Extract the (x, y) coordinate from the center of the cell holding the provided text.  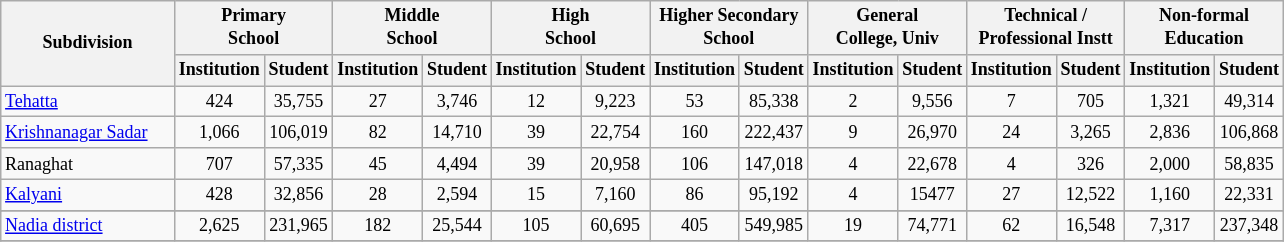
26,970 (932, 132)
HighSchool (570, 28)
74,771 (932, 226)
7,160 (616, 194)
58,835 (1250, 164)
707 (219, 164)
12 (536, 102)
Higher SecondarySchool (729, 28)
95,192 (774, 194)
PrimarySchool (253, 28)
2,000 (1170, 164)
Non-formalEducation (1204, 28)
Technical /Professional Instt (1045, 28)
237,348 (1250, 226)
105 (536, 226)
182 (378, 226)
549,985 (774, 226)
9 (853, 132)
147,018 (774, 164)
1,321 (1170, 102)
GeneralCollege, Univ (887, 28)
428 (219, 194)
Kalyani (88, 194)
7,317 (1170, 226)
19 (853, 226)
45 (378, 164)
424 (219, 102)
Krishnanagar Sadar (88, 132)
60,695 (616, 226)
Ranaghat (88, 164)
1,066 (219, 132)
3,746 (458, 102)
7 (1011, 102)
106,868 (1250, 132)
25,544 (458, 226)
2,836 (1170, 132)
222,437 (774, 132)
62 (1011, 226)
106,019 (298, 132)
Subdivision (88, 44)
4,494 (458, 164)
12,522 (1090, 194)
MiddleSchool (412, 28)
705 (1090, 102)
22,678 (932, 164)
15 (536, 194)
9,556 (932, 102)
2,625 (219, 226)
16,548 (1090, 226)
57,335 (298, 164)
3,265 (1090, 132)
24 (1011, 132)
231,965 (298, 226)
2 (853, 102)
1,160 (1170, 194)
326 (1090, 164)
53 (695, 102)
82 (378, 132)
32,856 (298, 194)
49,314 (1250, 102)
22,331 (1250, 194)
14,710 (458, 132)
Tehatta (88, 102)
85,338 (774, 102)
20,958 (616, 164)
405 (695, 226)
86 (695, 194)
2,594 (458, 194)
106 (695, 164)
9,223 (616, 102)
15477 (932, 194)
28 (378, 194)
22,754 (616, 132)
Nadia district (88, 226)
35,755 (298, 102)
160 (695, 132)
